Provide the (X, Y) coordinate of the cell's center where the given text is located.  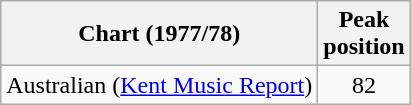
Australian (Kent Music Report) (160, 85)
82 (364, 85)
Chart (1977/78) (160, 34)
Peakposition (364, 34)
